Detect which cell encompasses the target text, then output its (X, Y) center coordinate. 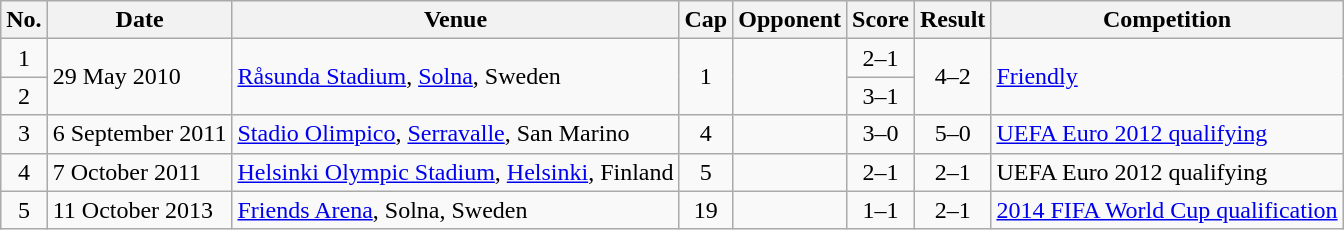
2014 FIFA World Cup qualification (1167, 210)
Helsinki Olympic Stadium, Helsinki, Finland (456, 172)
5–0 (952, 134)
Date (140, 20)
Råsunda Stadium, Solna, Sweden (456, 77)
7 October 2011 (140, 172)
11 October 2013 (140, 210)
Stadio Olimpico, Serravalle, San Marino (456, 134)
29 May 2010 (140, 77)
3 (24, 134)
Competition (1167, 20)
1–1 (881, 210)
No. (24, 20)
Score (881, 20)
6 September 2011 (140, 134)
19 (706, 210)
Friends Arena, Solna, Sweden (456, 210)
Friendly (1167, 77)
Venue (456, 20)
3–1 (881, 96)
3–0 (881, 134)
4–2 (952, 77)
Cap (706, 20)
2 (24, 96)
Opponent (790, 20)
Result (952, 20)
